For the text-containing cell, return its midpoint in [x, y] coordinate format. 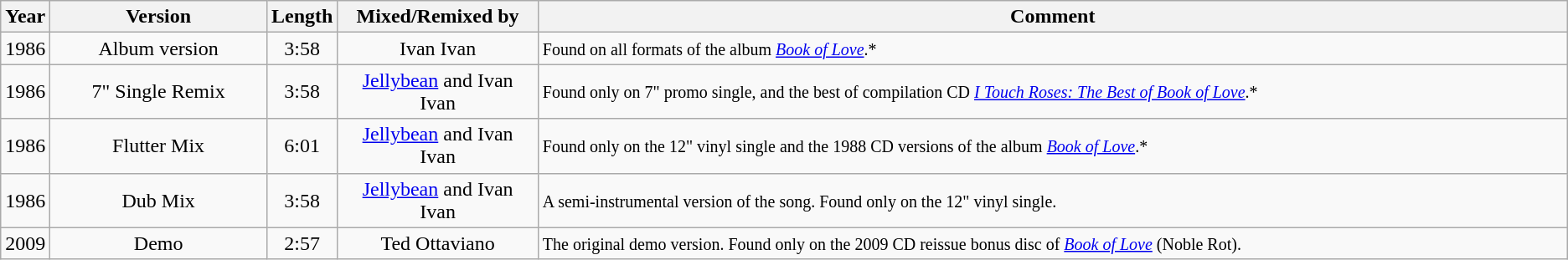
A semi-instrumental version of the song. Found only on the 12" vinyl single. [1052, 201]
Ted Ottaviano [437, 243]
2009 [25, 243]
The original demo version. Found only on the 2009 CD reissue bonus disc of Book of Love (Noble Rot). [1052, 243]
Found only on 7" promo single, and the best of compilation CD I Touch Roses: The Best of Book of Love.* [1052, 92]
Demo [159, 243]
2:57 [302, 243]
Year [25, 17]
7" Single Remix [159, 92]
Ivan Ivan [437, 48]
Album version [159, 48]
Dub Mix [159, 201]
Comment [1052, 17]
Version [159, 17]
Found on all formats of the album Book of Love.* [1052, 48]
6:01 [302, 145]
Flutter Mix [159, 145]
Found only on the 12" vinyl single and the 1988 CD versions of the album Book of Love.* [1052, 145]
Mixed/Remixed by [437, 17]
Length [302, 17]
